Provide the (x, y) coordinate of the cell's center where the given text is located.  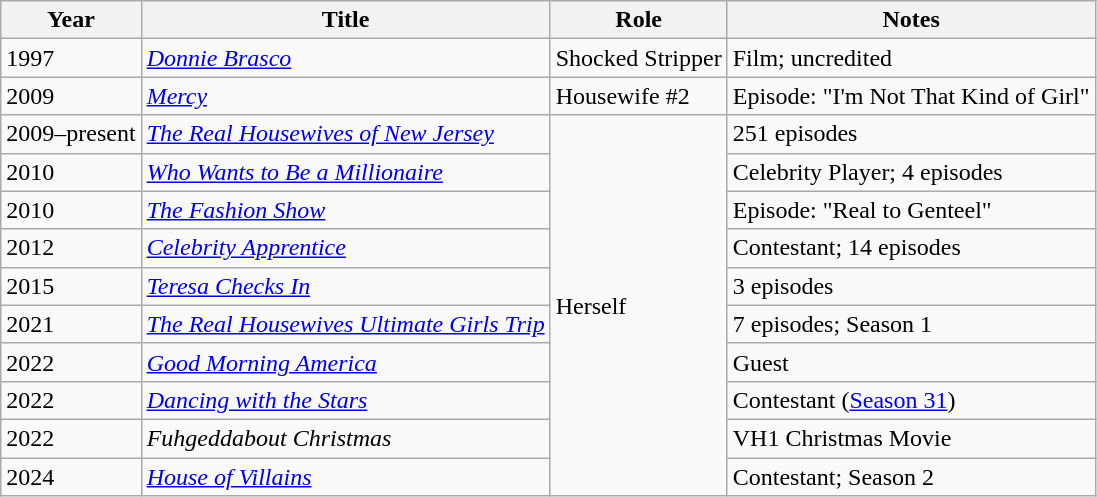
2012 (71, 248)
Mercy (346, 96)
Contestant; Season 2 (911, 477)
Celebrity Apprentice (346, 248)
Fuhgeddabout Christmas (346, 438)
Guest (911, 362)
Celebrity Player; 4 episodes (911, 172)
Donnie Brasco (346, 58)
Housewife #2 (638, 96)
2009–present (71, 134)
The Fashion Show (346, 210)
2009 (71, 96)
3 episodes (911, 286)
251 episodes (911, 134)
2015 (71, 286)
2021 (71, 324)
2024 (71, 477)
Who Wants to Be a Millionaire (346, 172)
Teresa Checks In (346, 286)
Herself (638, 306)
Title (346, 20)
Episode: "Real to Genteel" (911, 210)
VH1 Christmas Movie (911, 438)
Dancing with the Stars (346, 400)
The Real Housewives of New Jersey (346, 134)
Film; uncredited (911, 58)
House of Villains (346, 477)
Notes (911, 20)
The Real Housewives Ultimate Girls Trip (346, 324)
Year (71, 20)
7 episodes; Season 1 (911, 324)
Contestant; 14 episodes (911, 248)
Good Morning America (346, 362)
Episode: "I'm Not That Kind of Girl" (911, 96)
Role (638, 20)
Contestant (Season 31) (911, 400)
Shocked Stripper (638, 58)
1997 (71, 58)
